Detect which cell encompasses the target text, then output its (X, Y) center coordinate. 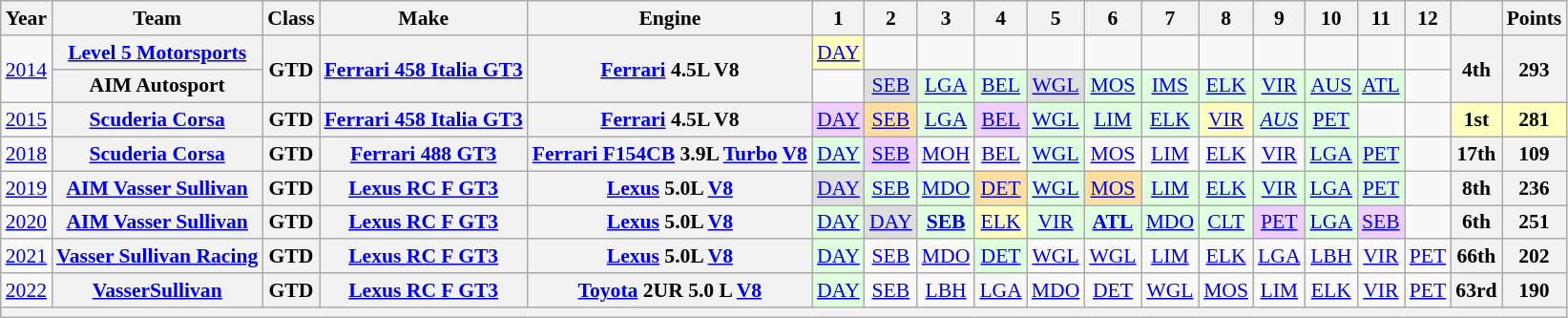
MOH (947, 155)
202 (1535, 257)
IMS (1170, 86)
11 (1381, 18)
Vasser Sullivan Racing (157, 257)
Toyota 2UR 5.0 L V8 (670, 290)
Level 5 Motorsports (157, 53)
2019 (27, 188)
8th (1475, 188)
4 (1000, 18)
9 (1279, 18)
5 (1056, 18)
Ferrari F154CB 3.9L Turbo V8 (670, 155)
7 (1170, 18)
Points (1535, 18)
4th (1475, 69)
109 (1535, 155)
2018 (27, 155)
VasserSullivan (157, 290)
AIM Autosport (157, 86)
2 (891, 18)
2020 (27, 223)
251 (1535, 223)
Year (27, 18)
Engine (670, 18)
8 (1225, 18)
Ferrari 488 GT3 (424, 155)
Make (424, 18)
2014 (27, 69)
6th (1475, 223)
3 (947, 18)
12 (1428, 18)
66th (1475, 257)
6 (1113, 18)
2022 (27, 290)
Team (157, 18)
17th (1475, 155)
293 (1535, 69)
2015 (27, 120)
63rd (1475, 290)
236 (1535, 188)
10 (1331, 18)
1st (1475, 120)
2021 (27, 257)
281 (1535, 120)
Class (290, 18)
190 (1535, 290)
1 (838, 18)
CLT (1225, 223)
